Detect which cell encompasses the target text, then output its [X, Y] center coordinate. 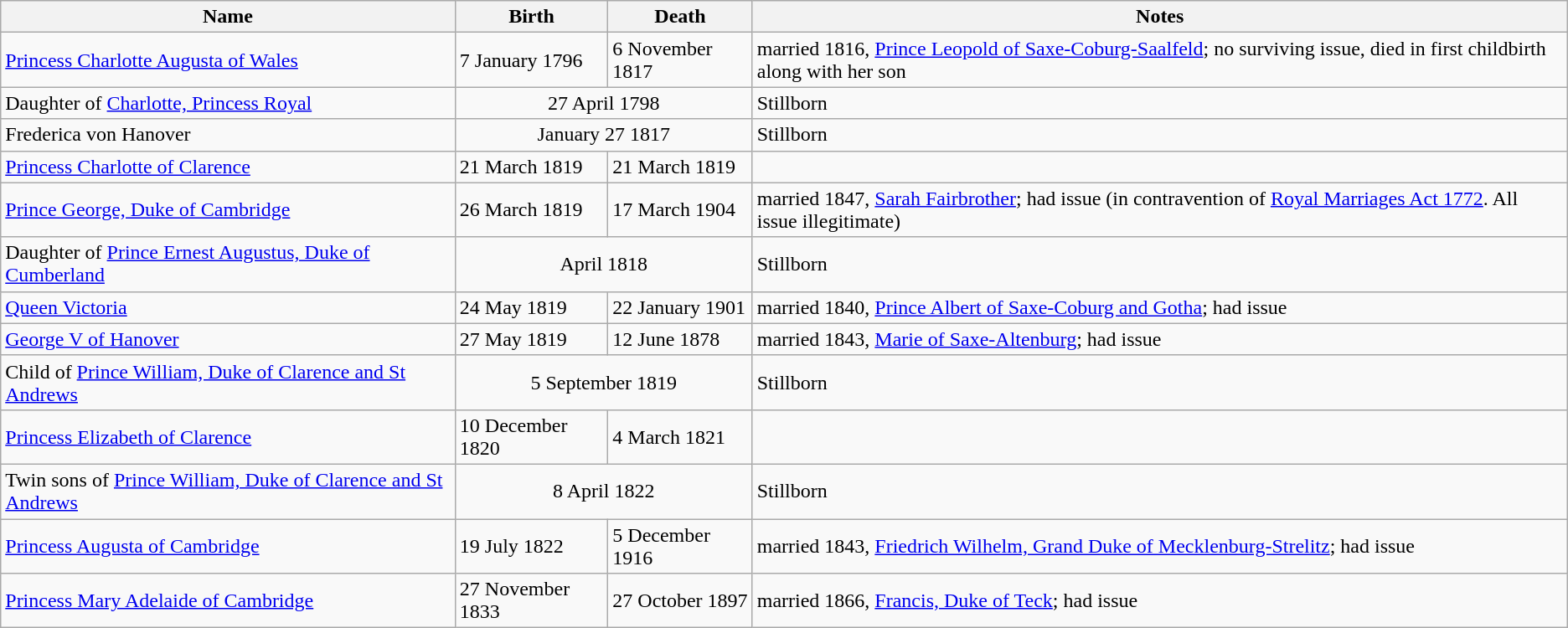
27 April 1798 [603, 103]
Princess Charlotte Augusta of Wales [228, 60]
married 1866, Francis, Duke of Teck; had issue [1159, 601]
24 May 1819 [531, 307]
8 April 1822 [603, 491]
10 December 1820 [531, 437]
married 1816, Prince Leopold of Saxe-Coburg-Saalfeld; no surviving issue, died in first childbirth along with her son [1159, 60]
Child of Prince William, Duke of Clarence and St Andrews [228, 382]
Queen Victoria [228, 307]
Daughter of Charlotte, Princess Royal [228, 103]
Princess Augusta of Cambridge [228, 546]
Notes [1159, 17]
married 1843, Friedrich Wilhelm, Grand Duke of Mecklenburg-Strelitz; had issue [1159, 546]
Twin sons of Prince William, Duke of Clarence and St Andrews [228, 491]
Princess Charlotte of Clarence [228, 167]
19 July 1822 [531, 546]
26 March 1819 [531, 209]
5 September 1819 [603, 382]
Princess Mary Adelaide of Cambridge [228, 601]
27 November 1833 [531, 601]
married 1847, Sarah Fairbrother; had issue (in contravention of Royal Marriages Act 1772. All issue illegitimate) [1159, 209]
6 November 1817 [680, 60]
17 March 1904 [680, 209]
7 January 1796 [531, 60]
married 1843, Marie of Saxe-Altenburg; had issue [1159, 339]
12 June 1878 [680, 339]
George V of Hanover [228, 339]
married 1840, Prince Albert of Saxe-Coburg and Gotha; had issue [1159, 307]
Death [680, 17]
27 October 1897 [680, 601]
Prince George, Duke of Cambridge [228, 209]
Frederica von Hanover [228, 135]
April 1818 [603, 265]
Princess Elizabeth of Clarence [228, 437]
Daughter of Prince Ernest Augustus, Duke of Cumberland [228, 265]
22 January 1901 [680, 307]
Birth [531, 17]
January 27 1817 [603, 135]
4 March 1821 [680, 437]
5 December 1916 [680, 546]
27 May 1819 [531, 339]
Name [228, 17]
